Search for the cell housing the specified text and yield its (x, y) center coordinate. 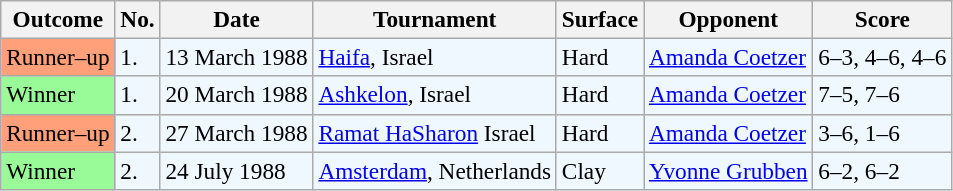
Amsterdam, Netherlands (434, 170)
Date (236, 19)
Ashkelon, Israel (434, 95)
Ramat HaSharon Israel (434, 133)
3–6, 1–6 (882, 133)
Opponent (728, 19)
Surface (600, 19)
6–3, 4–6, 4–6 (882, 57)
Haifa, Israel (434, 57)
13 March 1988 (236, 57)
27 March 1988 (236, 133)
24 July 1988 (236, 170)
6–2, 6–2 (882, 170)
Yvonne Grubben (728, 170)
No. (138, 19)
Score (882, 19)
Outcome (58, 19)
20 March 1988 (236, 95)
7–5, 7–6 (882, 95)
Clay (600, 170)
Tournament (434, 19)
